Detect which cell encompasses the target text, then output its (X, Y) center coordinate. 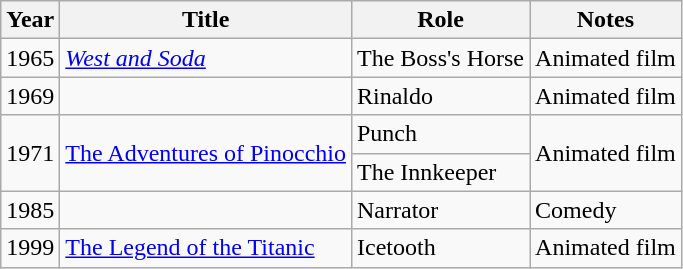
Narrator (440, 210)
Role (440, 20)
Punch (440, 134)
Icetooth (440, 248)
The Boss's Horse (440, 58)
1965 (30, 58)
Notes (606, 20)
1971 (30, 153)
1969 (30, 96)
West and Soda (206, 58)
The Innkeeper (440, 172)
Title (206, 20)
Comedy (606, 210)
Rinaldo (440, 96)
The Legend of the Titanic (206, 248)
1985 (30, 210)
1999 (30, 248)
The Adventures of Pinocchio (206, 153)
Year (30, 20)
